Detect which cell encompasses the target text, then output its (X, Y) center coordinate. 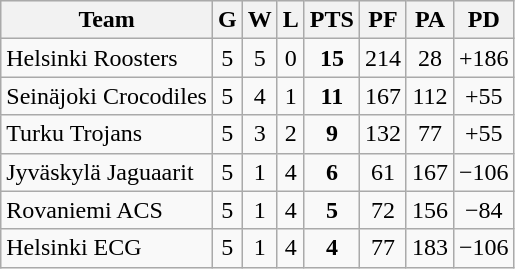
Helsinki Roosters (107, 58)
11 (332, 96)
Rovaniemi ACS (107, 210)
156 (430, 210)
−84 (484, 210)
28 (430, 58)
Turku Trojans (107, 134)
112 (430, 96)
2 (290, 134)
Jyväskylä Jaguaarit (107, 172)
15 (332, 58)
Helsinki ECG (107, 248)
G (227, 20)
0 (290, 58)
Seinäjoki Crocodiles (107, 96)
61 (382, 172)
Team (107, 20)
PA (430, 20)
PTS (332, 20)
PD (484, 20)
9 (332, 134)
L (290, 20)
W (260, 20)
183 (430, 248)
6 (332, 172)
132 (382, 134)
3 (260, 134)
72 (382, 210)
+186 (484, 58)
PF (382, 20)
214 (382, 58)
